Search for the cell housing the specified text and yield its (X, Y) center coordinate. 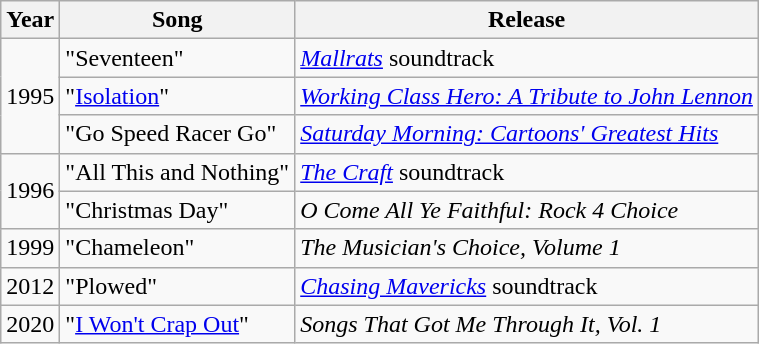
"Go Speed Racer Go" (178, 134)
Year (30, 20)
The Musician's Choice, Volume 1 (527, 248)
"I Won't Crap Out" (178, 324)
Saturday Morning: Cartoons' Greatest Hits (527, 134)
"Christmas Day" (178, 210)
Release (527, 20)
"Chameleon" (178, 248)
1999 (30, 248)
Working Class Hero: A Tribute to John Lennon (527, 96)
Chasing Mavericks soundtrack (527, 286)
"All This and Nothing" (178, 172)
"Plowed" (178, 286)
Songs That Got Me Through It, Vol. 1 (527, 324)
1996 (30, 191)
"Isolation" (178, 96)
The Craft soundtrack (527, 172)
Song (178, 20)
2012 (30, 286)
Mallrats soundtrack (527, 58)
1995 (30, 96)
2020 (30, 324)
O Come All Ye Faithful: Rock 4 Choice (527, 210)
"Seventeen" (178, 58)
